Detect which cell encompasses the target text, then output its [X, Y] center coordinate. 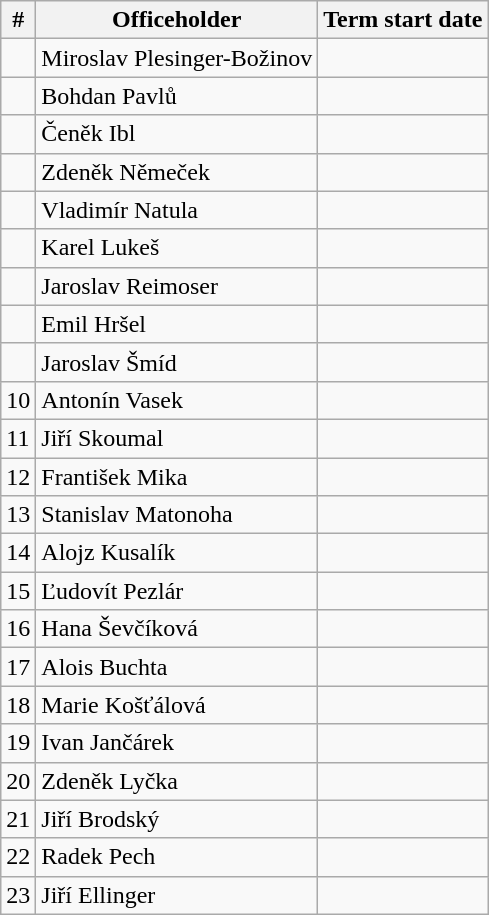
15 [18, 591]
Čeněk Ibl [177, 134]
23 [18, 895]
Officeholder [177, 20]
Term start date [403, 20]
20 [18, 781]
11 [18, 438]
Bohdan Pavlů [177, 96]
# [18, 20]
18 [18, 705]
Miroslav Plesinger-Božinov [177, 58]
17 [18, 667]
Karel Lukeš [177, 248]
22 [18, 857]
Alois Buchta [177, 667]
Stanislav Matonoha [177, 515]
František Mika [177, 477]
Emil Hršel [177, 324]
Marie Košťálová [177, 705]
Jaroslav Reimoser [177, 286]
Ľudovít Pezlár [177, 591]
Vladimír Natula [177, 210]
21 [18, 819]
Jiří Ellinger [177, 895]
14 [18, 553]
Radek Pech [177, 857]
Jiří Skoumal [177, 438]
Zdeněk Němeček [177, 172]
16 [18, 629]
13 [18, 515]
Jaroslav Šmíd [177, 362]
Ivan Jančárek [177, 743]
Antonín Vasek [177, 400]
10 [18, 400]
Jiří Brodský [177, 819]
12 [18, 477]
19 [18, 743]
Alojz Kusalík [177, 553]
Zdeněk Lyčka [177, 781]
Hana Ševčíková [177, 629]
